Provide the [x, y] coordinate of the cell's center where the given text is located.  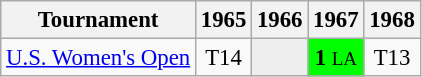
T14 [223, 58]
1 LA [336, 58]
U.S. Women's Open [98, 58]
Tournament [98, 20]
1966 [280, 20]
T13 [392, 58]
1965 [223, 20]
1967 [336, 20]
1968 [392, 20]
